Extract the (x, y) coordinate from the center of the cell holding the provided text.  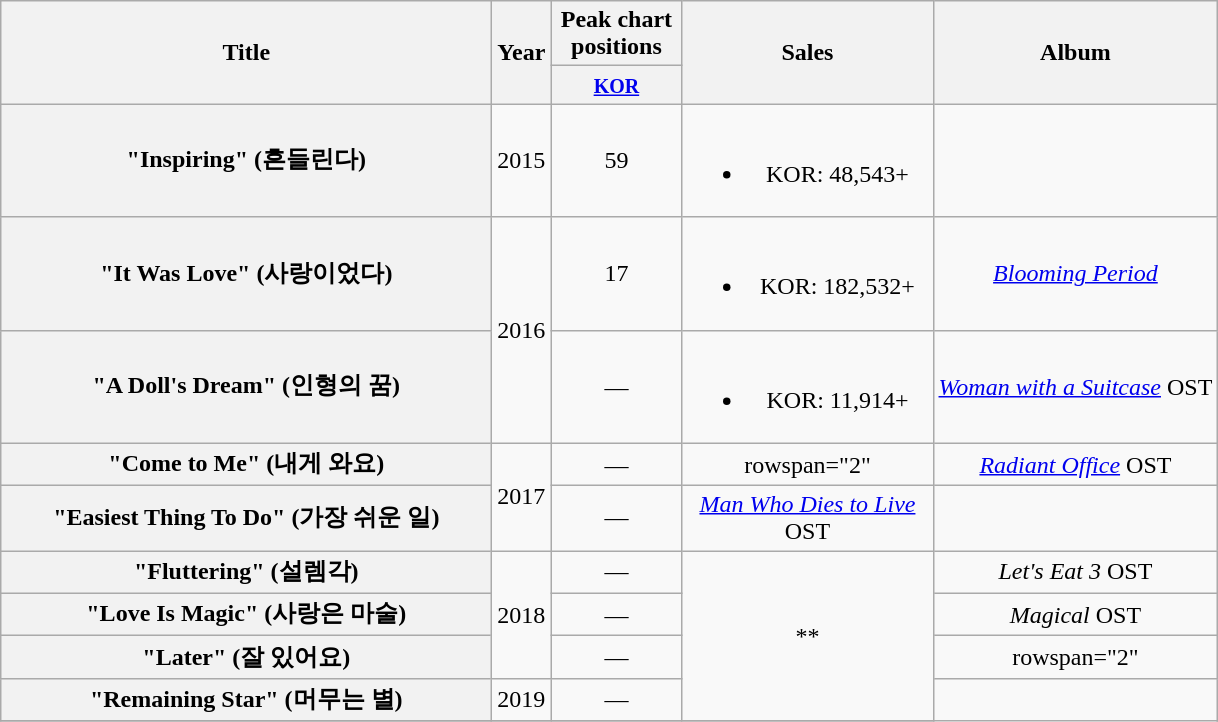
Radiant Office OST (1076, 464)
"A Doll's Dream" (인형의 꿈) (246, 386)
59 (616, 160)
"Easiest Thing To Do" (가장 쉬운 일) (246, 518)
2018 (522, 615)
"Love Is Magic" (사랑은 마술) (246, 614)
Magical OST (1076, 614)
"It Was Love" (사랑이었다) (246, 274)
17 (616, 274)
KOR: 48,543+ (808, 160)
Sales (808, 52)
Album (1076, 52)
"Later" (잘 있어요) (246, 658)
"Fluttering" (설렘각) (246, 572)
Let's Eat 3 OST (1076, 572)
"Remaining Star" (머무는 별) (246, 700)
Blooming Period (1076, 274)
KOR (616, 85)
Year (522, 52)
Man Who Dies to Live OST (808, 518)
"Inspiring" (흔들린다) (246, 160)
Peak chart positions (616, 34)
KOR: 182,532+ (808, 274)
"Come to Me" (내게 와요) (246, 464)
** (808, 636)
2017 (522, 497)
2019 (522, 700)
Title (246, 52)
2016 (522, 330)
2015 (522, 160)
KOR: 11,914+ (808, 386)
Woman with a Suitcase OST (1076, 386)
